Determine the (x, y) coordinate at the center of the cell enclosing the given text.  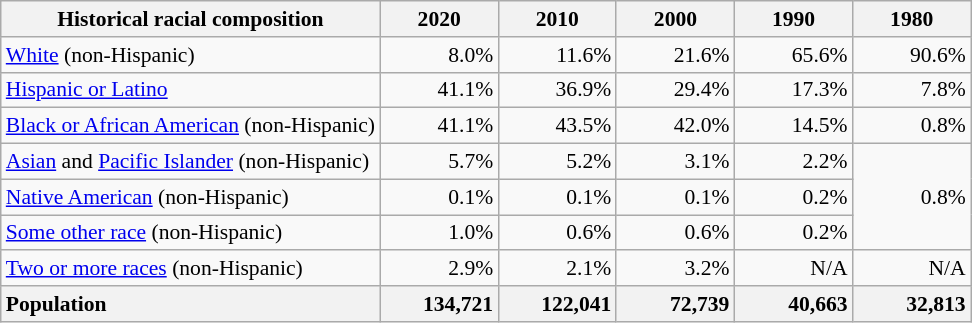
21.6% (675, 55)
1.0% (439, 233)
43.5% (557, 126)
Two or more races (non-Hispanic) (190, 269)
134,721 (439, 304)
1980 (912, 19)
Black or African American (non-Hispanic) (190, 126)
Some other race (non-Hispanic) (190, 233)
White (non-Hispanic) (190, 55)
29.4% (675, 90)
2000 (675, 19)
40,663 (793, 304)
1990 (793, 19)
Asian and Pacific Islander (non-Hispanic) (190, 162)
11.6% (557, 55)
32,813 (912, 304)
5.2% (557, 162)
Hispanic or Latino (190, 90)
Population (190, 304)
14.5% (793, 126)
2020 (439, 19)
72,739 (675, 304)
7.8% (912, 90)
2.2% (793, 162)
65.6% (793, 55)
3.1% (675, 162)
Historical racial composition (190, 19)
Native American (non-Hispanic) (190, 197)
90.6% (912, 55)
2010 (557, 19)
42.0% (675, 126)
8.0% (439, 55)
2.1% (557, 269)
17.3% (793, 90)
122,041 (557, 304)
2.9% (439, 269)
3.2% (675, 269)
5.7% (439, 162)
36.9% (557, 90)
